Provide the (X, Y) coordinate of the cell's center where the given text is located.  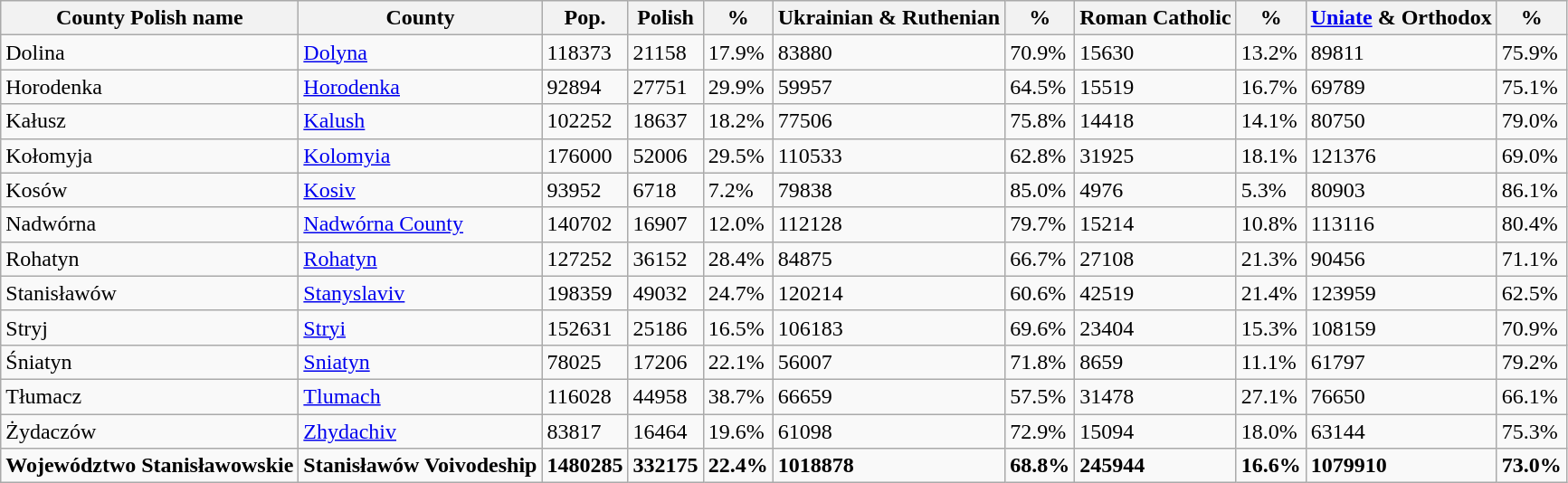
12.0% (738, 224)
42519 (1155, 293)
1480285 (584, 466)
16.5% (738, 327)
49032 (666, 293)
14418 (1155, 121)
17.9% (738, 52)
71.8% (1041, 362)
4976 (1155, 190)
Województwo Stanisławowskie (150, 466)
16464 (666, 431)
59957 (889, 87)
Ukrainian & Ruthenian (889, 18)
11.1% (1270, 362)
83880 (889, 52)
21158 (666, 52)
Nadwórna County (420, 224)
Stanisławów Voivodeship (420, 466)
Kołomyja (150, 156)
1018878 (889, 466)
Śniatyn (150, 362)
Tlumach (420, 396)
106183 (889, 327)
36152 (666, 259)
86.1% (1531, 190)
52006 (666, 156)
77506 (889, 121)
57.5% (1041, 396)
15214 (1155, 224)
66659 (889, 396)
198359 (584, 293)
5.3% (1270, 190)
108159 (1401, 327)
18.0% (1270, 431)
66.7% (1041, 259)
16907 (666, 224)
245944 (1155, 466)
69.0% (1531, 156)
21.4% (1270, 293)
60.6% (1041, 293)
75.1% (1531, 87)
18.2% (738, 121)
15.3% (1270, 327)
69.6% (1041, 327)
15630 (1155, 52)
28.4% (738, 259)
Stanisławów (150, 293)
38.7% (738, 396)
27751 (666, 87)
Kalush (420, 121)
80.4% (1531, 224)
127252 (584, 259)
25186 (666, 327)
123959 (1401, 293)
Żydaczów (150, 431)
Kosiv (420, 190)
152631 (584, 327)
Nadwórna (150, 224)
Stryi (420, 327)
75.9% (1531, 52)
19.6% (738, 431)
17206 (666, 362)
116028 (584, 396)
Tłumacz (150, 396)
176000 (584, 156)
Stryj (150, 327)
21.3% (1270, 259)
10.8% (1270, 224)
16.7% (1270, 87)
90456 (1401, 259)
140702 (584, 224)
Stanyslaviv (420, 293)
61098 (889, 431)
62.8% (1041, 156)
75.8% (1041, 121)
Kosów (150, 190)
79838 (889, 190)
79.7% (1041, 224)
89811 (1401, 52)
68.8% (1041, 466)
84875 (889, 259)
1079910 (1401, 466)
County Polish name (150, 18)
Kałusz (150, 121)
27.1% (1270, 396)
29.9% (738, 87)
80750 (1401, 121)
78025 (584, 362)
15094 (1155, 431)
Dolina (150, 52)
80903 (1401, 190)
85.0% (1041, 190)
73.0% (1531, 466)
113116 (1401, 224)
31478 (1155, 396)
118373 (584, 52)
63144 (1401, 431)
102252 (584, 121)
93952 (584, 190)
110533 (889, 156)
44958 (666, 396)
14.1% (1270, 121)
27108 (1155, 259)
92894 (584, 87)
75.3% (1531, 431)
64.5% (1041, 87)
18637 (666, 121)
56007 (889, 362)
Polish (666, 18)
22.4% (738, 466)
66.1% (1531, 396)
61797 (1401, 362)
24.7% (738, 293)
31925 (1155, 156)
Dolyna (420, 52)
71.1% (1531, 259)
8659 (1155, 362)
16.6% (1270, 466)
79.2% (1531, 362)
Pop. (584, 18)
29.5% (738, 156)
22.1% (738, 362)
121376 (1401, 156)
Roman Catholic (1155, 18)
83817 (584, 431)
120214 (889, 293)
15519 (1155, 87)
Zhydachiv (420, 431)
Kolomyia (420, 156)
7.2% (738, 190)
County (420, 18)
6718 (666, 190)
69789 (1401, 87)
23404 (1155, 327)
79.0% (1531, 121)
Sniatyn (420, 362)
13.2% (1270, 52)
332175 (666, 466)
Uniate & Orthodox (1401, 18)
72.9% (1041, 431)
62.5% (1531, 293)
76650 (1401, 396)
18.1% (1270, 156)
112128 (889, 224)
